Output the (X, Y) coordinate of the center of the cell containing the given text.  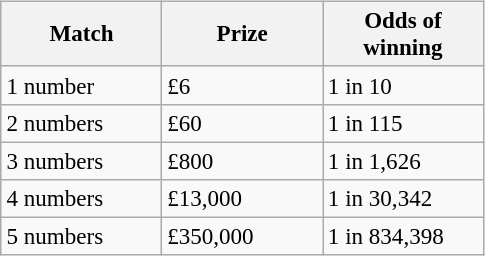
4 numbers (82, 199)
£60 (242, 123)
1 in 834,398 (404, 236)
£350,000 (242, 236)
Odds of winning (404, 34)
Prize (242, 34)
1 in 1,626 (404, 161)
1 in 115 (404, 123)
1 number (82, 85)
3 numbers (82, 161)
1 in 30,342 (404, 199)
5 numbers (82, 236)
1 in 10 (404, 85)
Match (82, 34)
£6 (242, 85)
£800 (242, 161)
2 numbers (82, 123)
£13,000 (242, 199)
